Scan for the cell matching the given text and deliver its [X, Y] coordinate at center. 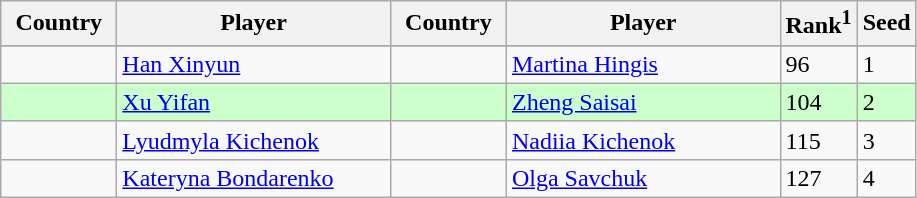
Nadiia Kichenok [643, 140]
Olga Savchuk [643, 178]
Xu Yifan [254, 102]
2 [886, 102]
115 [818, 140]
96 [818, 64]
127 [818, 178]
Lyudmyla Kichenok [254, 140]
3 [886, 140]
1 [886, 64]
Martina Hingis [643, 64]
104 [818, 102]
Seed [886, 24]
Han Xinyun [254, 64]
Kateryna Bondarenko [254, 178]
4 [886, 178]
Rank1 [818, 24]
Zheng Saisai [643, 102]
